For the text-containing cell, return its midpoint in (X, Y) coordinate format. 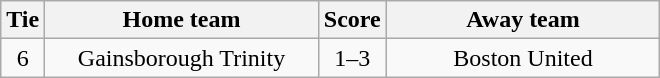
Home team (182, 20)
Score (352, 20)
Boston United (523, 58)
Away team (523, 20)
Tie (23, 20)
1–3 (352, 58)
Gainsborough Trinity (182, 58)
6 (23, 58)
